Capture the cell that displays the provided text and extract its [x, y] central coordinate. 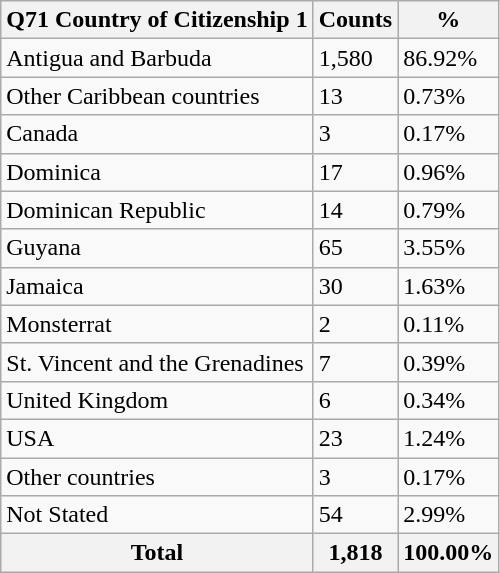
Dominica [157, 172]
3.55% [448, 248]
Guyana [157, 248]
13 [355, 96]
United Kingdom [157, 400]
Other countries [157, 477]
1,818 [355, 553]
St. Vincent and the Grenadines [157, 362]
23 [355, 438]
Q71 Country of Citizenship 1 [157, 20]
1,580 [355, 58]
0.39% [448, 362]
Total [157, 553]
% [448, 20]
USA [157, 438]
14 [355, 210]
1.63% [448, 286]
0.73% [448, 96]
6 [355, 400]
0.34% [448, 400]
Canada [157, 134]
30 [355, 286]
Not Stated [157, 515]
Other Caribbean countries [157, 96]
86.92% [448, 58]
100.00% [448, 553]
0.11% [448, 324]
1.24% [448, 438]
2.99% [448, 515]
Jamaica [157, 286]
0.96% [448, 172]
65 [355, 248]
Monsterrat [157, 324]
Antigua and Barbuda [157, 58]
7 [355, 362]
54 [355, 515]
2 [355, 324]
Dominican Republic [157, 210]
0.79% [448, 210]
Counts [355, 20]
17 [355, 172]
